Pinpoint the cell where the given text exists, returning its [X, Y] midpoint coordinate. 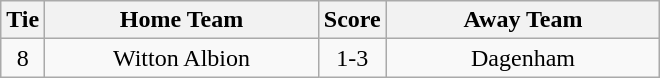
Dagenham [523, 58]
Tie [23, 20]
Away Team [523, 20]
1-3 [352, 58]
Score [352, 20]
Witton Albion [182, 58]
8 [23, 58]
Home Team [182, 20]
